Scan for the cell matching the given text and deliver its [X, Y] coordinate at center. 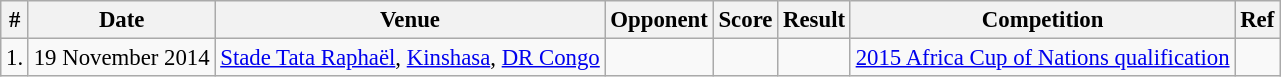
Stade Tata Raphaël, Kinshasa, DR Congo [410, 58]
1. [15, 58]
Result [814, 20]
Venue [410, 20]
Ref [1258, 20]
Competition [1042, 20]
Score [746, 20]
19 November 2014 [121, 58]
Opponent [659, 20]
Date [121, 20]
# [15, 20]
2015 Africa Cup of Nations qualification [1042, 58]
